For the text-containing cell, return its midpoint in (X, Y) coordinate format. 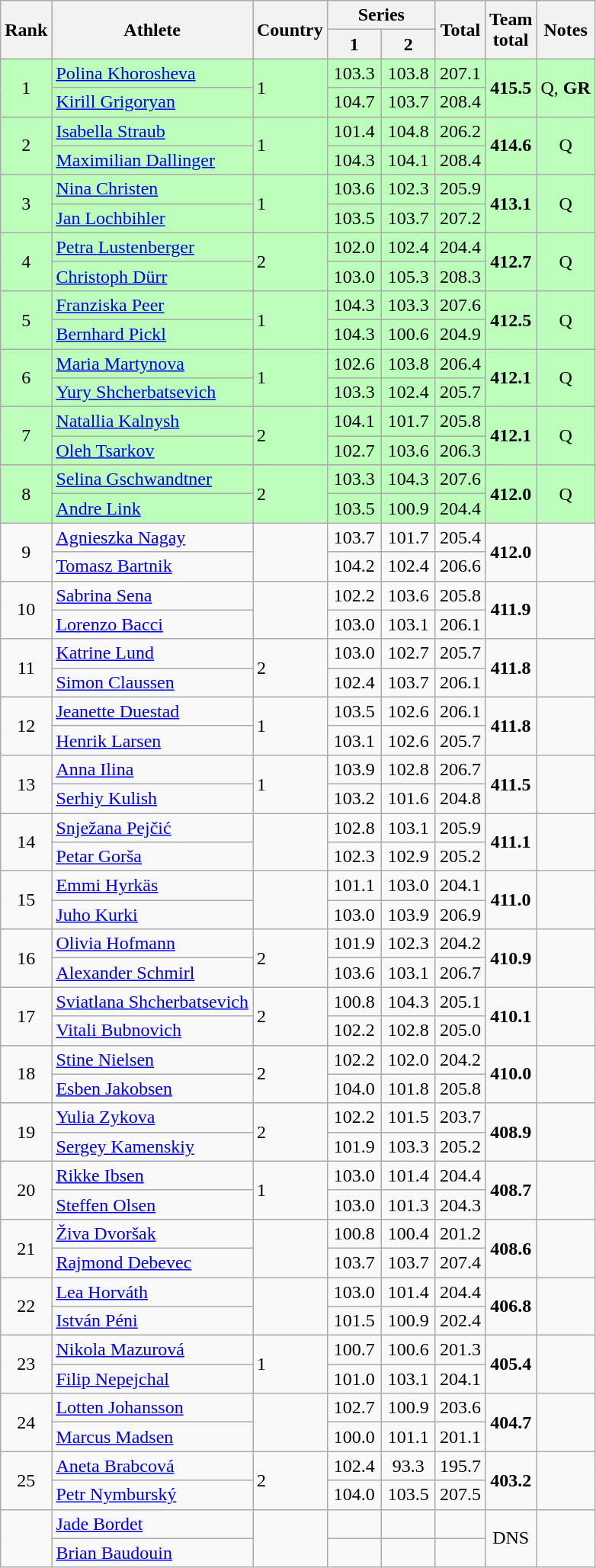
14 (26, 842)
Rajmond Debevec (152, 1262)
Anna Ilina (152, 769)
Jan Lochbihler (152, 218)
24 (26, 1422)
207.1 (460, 73)
101.8 (409, 1089)
408.7 (511, 1190)
Jade Bordet (152, 1524)
206.9 (460, 915)
Yury Shcherbatsevich (152, 393)
5 (26, 319)
201.2 (460, 1233)
204.8 (460, 798)
Teamtotal (511, 30)
Kirill Grigoryan (152, 102)
102.9 (409, 857)
Nina Christen (152, 189)
Sviatlana Shcherbatsevich (152, 1002)
101.6 (409, 798)
4 (26, 261)
Petar Gorša (152, 857)
103.2 (354, 798)
100.4 (409, 1233)
Živa Dvoršak (152, 1233)
204.3 (460, 1204)
202.4 (460, 1321)
Polina Khorosheva (152, 73)
414.6 (511, 146)
7 (26, 436)
410.0 (511, 1074)
Stine Nielsen (152, 1060)
412.7 (511, 261)
104.8 (409, 131)
12 (26, 726)
201.3 (460, 1350)
Simon Claussen (152, 682)
Athlete (152, 30)
205.0 (460, 1031)
Selina Gschwandtner (152, 479)
22 (26, 1307)
Alexander Schmirl (152, 973)
203.6 (460, 1408)
Steffen Olsen (152, 1204)
Bernhard Pickl (152, 334)
Country (290, 30)
Rikke Ibsen (152, 1175)
Lotten Johansson (152, 1408)
6 (26, 378)
17 (26, 1016)
16 (26, 958)
206.4 (460, 364)
Vitali Bubnovich (152, 1031)
93.3 (409, 1466)
Aneta Brabcová (152, 1466)
10 (26, 610)
Lea Horváth (152, 1292)
Serhiy Kulish (152, 798)
206.2 (460, 131)
415.5 (511, 88)
Petr Nymburský (152, 1495)
Rank (26, 30)
3 (26, 204)
Jeanette Duestad (152, 711)
100.0 (354, 1437)
Oleh Tsarkov (152, 451)
207.4 (460, 1262)
Notes (566, 30)
Total (460, 30)
208.3 (460, 276)
203.7 (460, 1117)
101.0 (354, 1379)
9 (26, 552)
406.8 (511, 1307)
207.5 (460, 1495)
Sabrina Sena (152, 595)
206.6 (460, 566)
Brian Baudouin (152, 1553)
Franziska Peer (152, 305)
Katrine Lund (152, 653)
Christoph Dürr (152, 276)
19 (26, 1132)
104.7 (354, 102)
15 (26, 900)
405.4 (511, 1364)
410.9 (511, 958)
Esben Jakobsen (152, 1089)
Yulia Zykova (152, 1117)
8 (26, 494)
Lorenzo Bacci (152, 624)
404.7 (511, 1422)
25 (26, 1480)
István Péni (152, 1321)
195.7 (460, 1466)
Isabella Straub (152, 131)
Tomasz Bartnik (152, 566)
Emmi Hyrkäs (152, 886)
11 (26, 668)
Nikola Mazurová (152, 1350)
Henrik Larsen (152, 740)
13 (26, 784)
Maria Martynova (152, 364)
205.4 (460, 537)
Maximilian Dallinger (152, 160)
403.2 (511, 1480)
Juho Kurki (152, 915)
411.5 (511, 784)
DNS (511, 1538)
408.9 (511, 1132)
408.6 (511, 1248)
411.1 (511, 842)
413.1 (511, 204)
20 (26, 1190)
104.2 (354, 566)
411.0 (511, 900)
Snježana Pejčić (152, 827)
201.1 (460, 1437)
23 (26, 1364)
21 (26, 1248)
18 (26, 1074)
412.5 (511, 319)
Q, GR (566, 88)
101.3 (409, 1204)
Natallia Kalnysh (152, 422)
100.7 (354, 1350)
Olivia Hofmann (152, 944)
205.1 (460, 1002)
Series (381, 15)
207.2 (460, 218)
Petra Lustenberger (152, 247)
206.3 (460, 451)
Sergey Kamenskiy (152, 1146)
Marcus Madsen (152, 1437)
Agnieszka Nagay (152, 537)
Filip Nepejchal (152, 1379)
410.1 (511, 1016)
411.9 (511, 610)
Andre Link (152, 508)
105.3 (409, 276)
204.9 (460, 334)
